Detect which cell encompasses the target text, then output its [x, y] center coordinate. 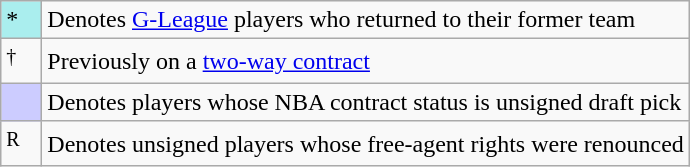
Denotes G-League players who returned to their former team [366, 20]
* [22, 20]
Previously on a two-way contract [366, 62]
Denotes unsigned players whose free-agent rights were renounced [366, 144]
R [22, 144]
† [22, 62]
Denotes players whose NBA contract status is unsigned draft pick [366, 102]
